Find where the given text appears and provide that cell's center as [x, y] coordinate. 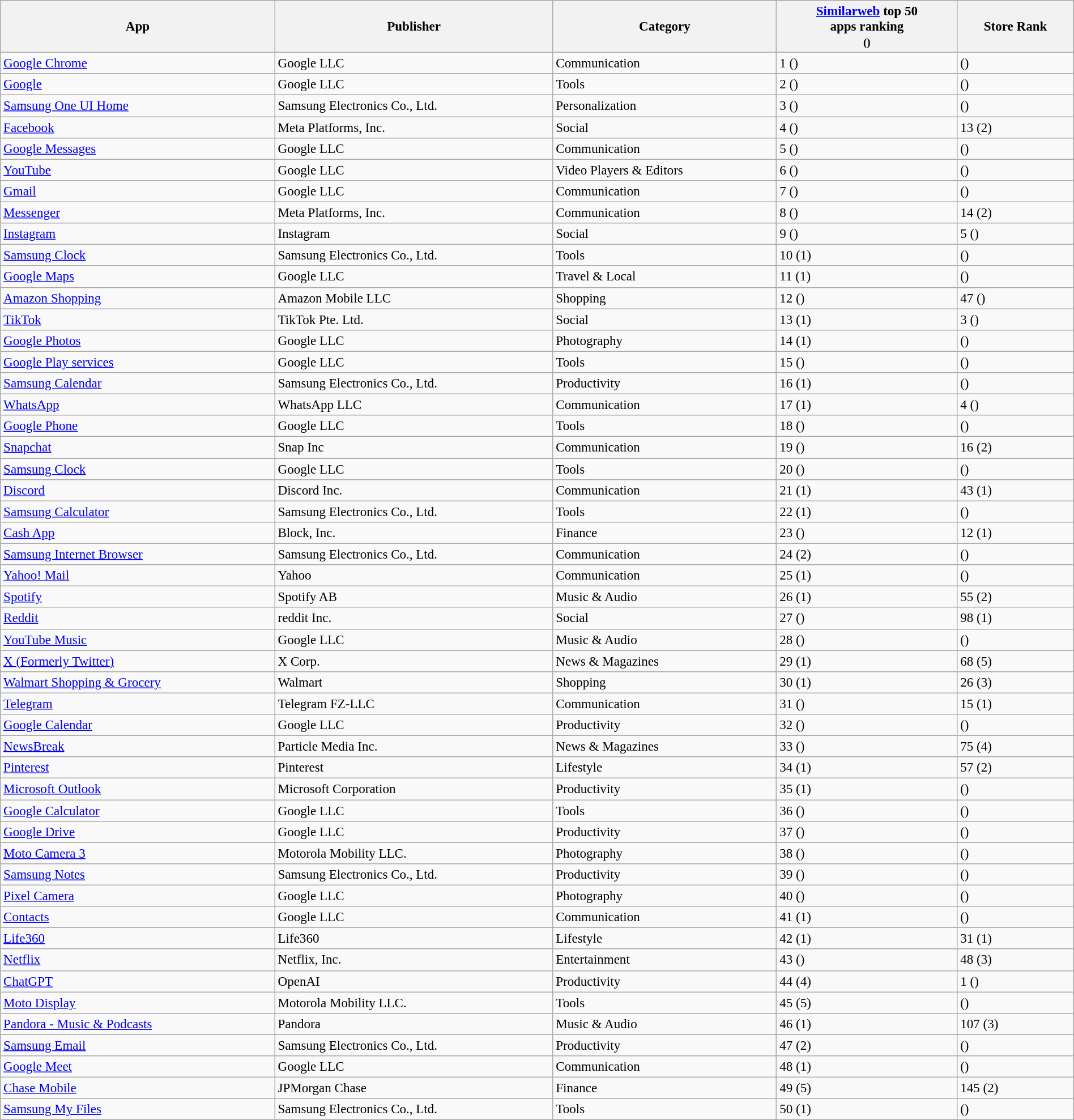
57 (2) [1015, 768]
Yahoo [414, 576]
TikTok Pte. Ltd. [414, 320]
13 (1) [867, 320]
Pixel Camera [138, 896]
Walmart [414, 683]
Reddit [138, 619]
38 () [867, 853]
31 () [867, 704]
Google Photos [138, 341]
Samsung One UI Home [138, 106]
Google Messages [138, 149]
41 (1) [867, 917]
2 () [867, 84]
Category [665, 27]
Personalization [665, 106]
JPMorgan Chase [414, 1088]
24 (2) [867, 555]
Samsung My Files [138, 1109]
43 (1) [1015, 491]
Spotify [138, 597]
Telegram [138, 704]
20 () [867, 469]
12 (1) [1015, 533]
28 () [867, 640]
Entertainment [665, 960]
11 (1) [867, 277]
32 () [867, 725]
145 (2) [1015, 1088]
NewsBreak [138, 747]
Moto Camera 3 [138, 853]
Spotify AB [414, 597]
Chase Mobile [138, 1088]
14 (1) [867, 341]
49 (5) [867, 1088]
46 (1) [867, 1024]
40 () [867, 896]
34 (1) [867, 768]
12 () [867, 298]
8 () [867, 213]
39 () [867, 875]
Particle Media Inc. [414, 747]
15 () [867, 362]
18 () [867, 426]
Pandora - Music & Podcasts [138, 1024]
13 (2) [1015, 127]
OpenAI [414, 981]
33 () [867, 747]
55 (2) [1015, 597]
50 (1) [867, 1109]
Travel & Local [665, 277]
48 (3) [1015, 960]
7 () [867, 191]
Yahoo! Mail [138, 576]
Gmail [138, 191]
10 (1) [867, 255]
X (Formerly Twitter) [138, 661]
17 (1) [867, 405]
Contacts [138, 917]
43 () [867, 960]
36 () [867, 811]
Google Play services [138, 362]
Samsung Notes [138, 875]
Google Meet [138, 1067]
App [138, 27]
X Corp. [414, 661]
37 () [867, 832]
Snapchat [138, 448]
14 (2) [1015, 213]
Google Chrome [138, 63]
42 (1) [867, 939]
Cash App [138, 533]
75 (4) [1015, 747]
Telegram FZ-LLC [414, 704]
19 () [867, 448]
15 (1) [1015, 704]
31 (1) [1015, 939]
Pandora [414, 1024]
TikTok [138, 320]
Samsung Calendar [138, 384]
48 (1) [867, 1067]
Messenger [138, 213]
98 (1) [1015, 619]
Google Calendar [138, 725]
Store Rank [1015, 27]
Similarweb top 50apps ranking() [867, 27]
Block, Inc. [414, 533]
45 (5) [867, 1003]
44 (4) [867, 981]
26 (3) [1015, 683]
Samsung Internet Browser [138, 555]
22 (1) [867, 512]
Amazon Shopping [138, 298]
Video Players & Editors [665, 170]
27 () [867, 619]
23 () [867, 533]
68 (5) [1015, 661]
Discord [138, 491]
Google Calculator [138, 811]
Publisher [414, 27]
Samsung Calculator [138, 512]
Samsung Email [138, 1045]
35 (1) [867, 789]
16 (1) [867, 384]
Google Phone [138, 426]
Snap Inc [414, 448]
30 (1) [867, 683]
Google [138, 84]
Moto Display [138, 1003]
Facebook [138, 127]
Walmart Shopping & Grocery [138, 683]
9 () [867, 234]
Google Drive [138, 832]
21 (1) [867, 491]
ChatGPT [138, 981]
16 (2) [1015, 448]
Netflix, Inc. [414, 960]
Microsoft Corporation [414, 789]
6 () [867, 170]
Discord Inc. [414, 491]
29 (1) [867, 661]
Microsoft Outlook [138, 789]
reddit Inc. [414, 619]
107 (3) [1015, 1024]
YouTube Music [138, 640]
26 (1) [867, 597]
WhatsApp [138, 405]
25 (1) [867, 576]
Google Maps [138, 277]
47 () [1015, 298]
Netflix [138, 960]
47 (2) [867, 1045]
WhatsApp LLC [414, 405]
Amazon Mobile LLC [414, 298]
YouTube [138, 170]
